Return the [X, Y] coordinate for the center point of the cell that contains the specified text.  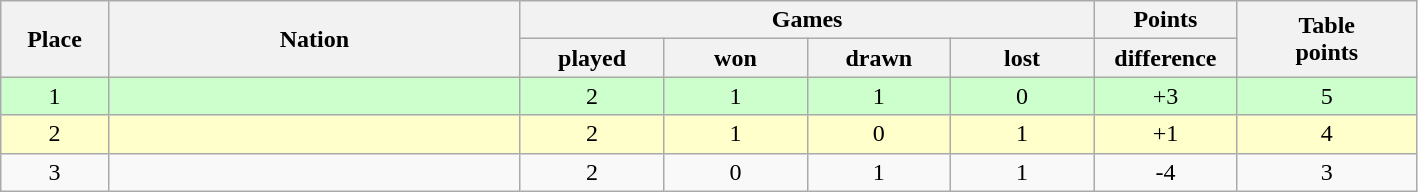
-4 [1166, 172]
played [592, 58]
won [736, 58]
Tablepoints [1326, 39]
difference [1166, 58]
+1 [1166, 134]
Points [1166, 20]
drawn [878, 58]
Games [806, 20]
Place [55, 39]
4 [1326, 134]
+3 [1166, 96]
Nation [314, 39]
5 [1326, 96]
lost [1022, 58]
